Identify which cell holds the provided text, then report its [x, y] central coordinate. 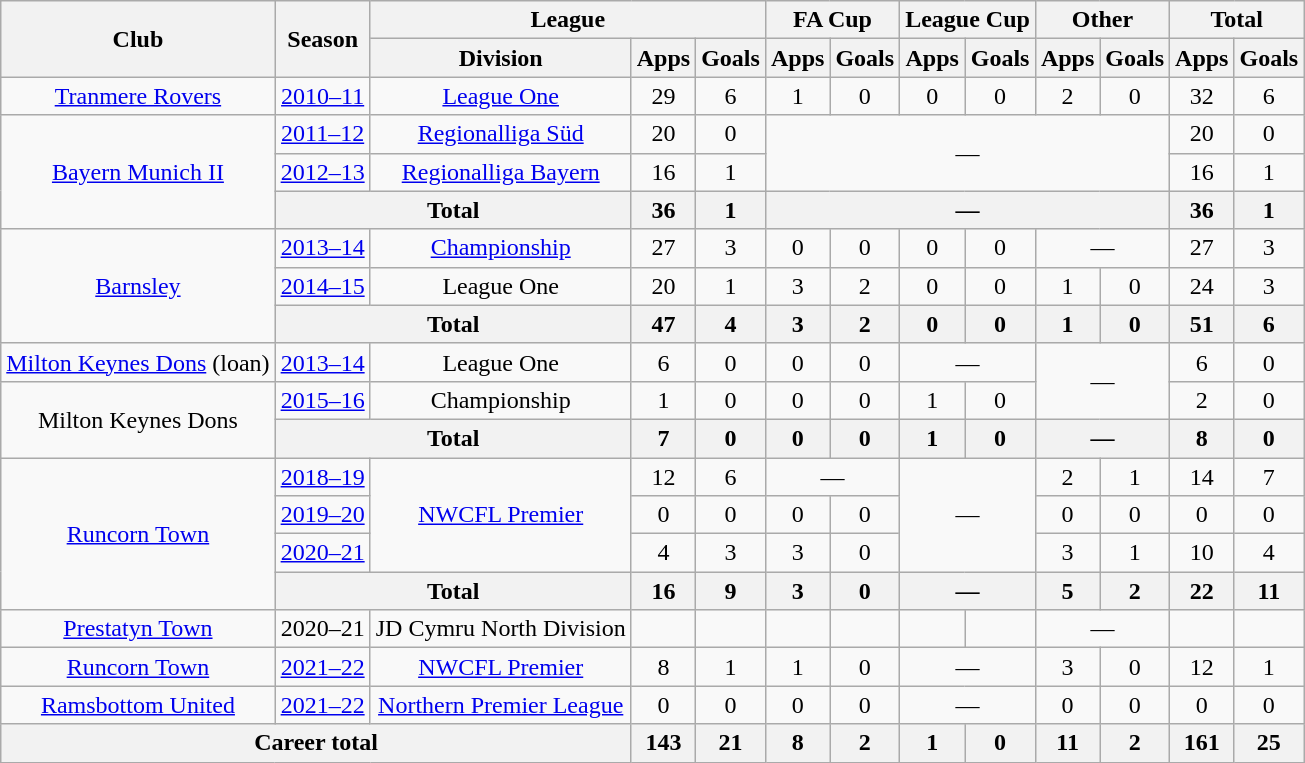
2010–11 [322, 96]
24 [1202, 286]
Bayern Munich II [138, 172]
League Cup [968, 20]
FA Cup [832, 20]
Milton Keynes Dons [138, 419]
14 [1202, 477]
Regionalliga Süd [500, 134]
JD Cymru North Division [500, 629]
143 [663, 743]
Barnsley [138, 286]
Ramsbottom United [138, 705]
2018–19 [322, 477]
Northern Premier League [500, 705]
Prestatyn Town [138, 629]
Tranmere Rovers [138, 96]
51 [1202, 324]
32 [1202, 96]
25 [1269, 743]
Regionalliga Bayern [500, 172]
Milton Keynes Dons (loan) [138, 362]
2012–13 [322, 172]
21 [731, 743]
9 [731, 591]
Other [1102, 20]
2019–20 [322, 515]
2015–16 [322, 400]
47 [663, 324]
League [568, 20]
161 [1202, 743]
Career total [316, 743]
Division [500, 58]
29 [663, 96]
2014–15 [322, 286]
Club [138, 39]
5 [1067, 591]
Season [322, 39]
22 [1202, 591]
10 [1202, 553]
2011–12 [322, 134]
